For the text-containing cell, return its midpoint in [X, Y] coordinate format. 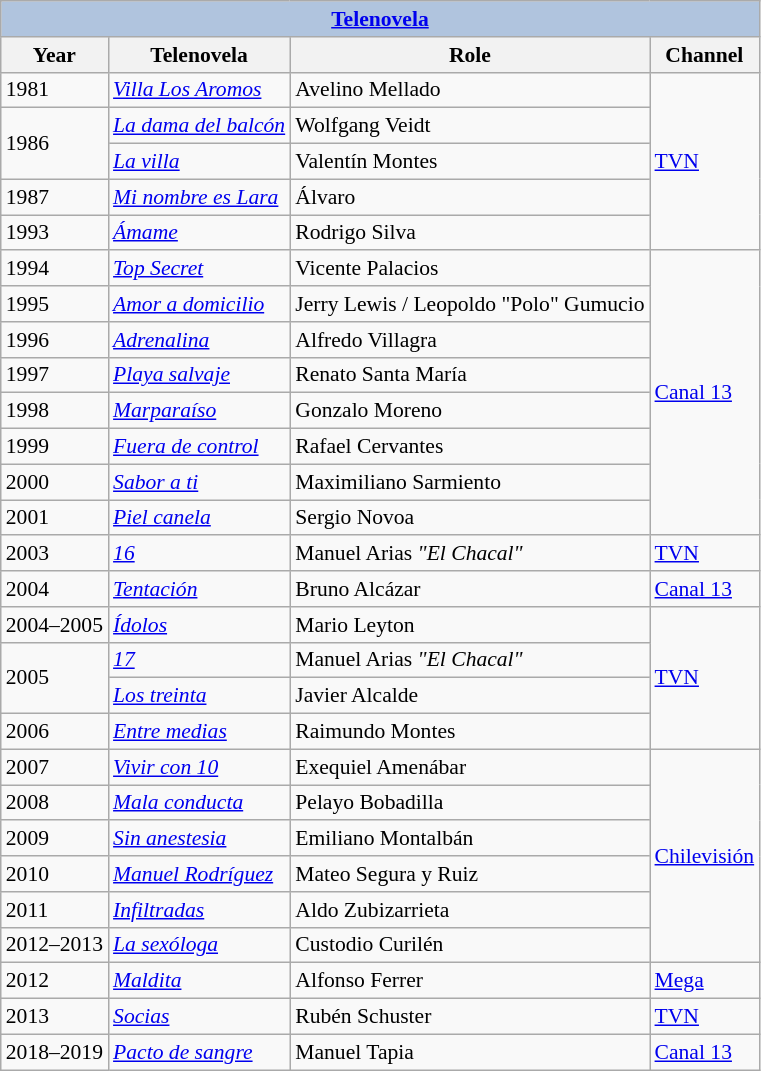
Maldita [199, 981]
La sexóloga [199, 945]
2012 [54, 981]
Renato Santa María [470, 375]
2018–2019 [54, 1052]
2004 [54, 589]
Entre medias [199, 732]
Raimundo Montes [470, 732]
Pelayo Bobadilla [470, 803]
Manuel Tapia [470, 1052]
1997 [54, 375]
1998 [54, 411]
Chilevisión [705, 856]
1987 [54, 197]
2006 [54, 732]
Rubén Schuster [470, 1017]
16 [199, 554]
2003 [54, 554]
Top Secret [199, 269]
Infiltradas [199, 910]
Mi nombre es Lara [199, 197]
Emiliano Montalbán [470, 839]
Ámame [199, 233]
2000 [54, 482]
Vicente Palacios [470, 269]
2004–2005 [54, 625]
Sin anestesia [199, 839]
Jerry Lewis / Leopoldo "Polo" Gumucio [470, 304]
2008 [54, 803]
Avelino Mellado [470, 90]
Vivir con 10 [199, 767]
2013 [54, 1017]
Alfonso Ferrer [470, 981]
Ídolos [199, 625]
Valentín Montes [470, 162]
Mario Leyton [470, 625]
1981 [54, 90]
Bruno Alcázar [470, 589]
Custodio Curilén [470, 945]
Sergio Novoa [470, 518]
Piel canela [199, 518]
Adrenalina [199, 340]
Marparaíso [199, 411]
1994 [54, 269]
Maximiliano Sarmiento [470, 482]
La dama del balcón [199, 126]
1995 [54, 304]
Aldo Zubizarrieta [470, 910]
Wolfgang Veidt [470, 126]
Amor a domicilio [199, 304]
1996 [54, 340]
Javier Alcalde [470, 696]
Alfredo Villagra [470, 340]
Los treinta [199, 696]
Rodrigo Silva [470, 233]
1986 [54, 144]
17 [199, 660]
Year [54, 55]
2005 [54, 678]
2011 [54, 910]
Gonzalo Moreno [470, 411]
1993 [54, 233]
2009 [54, 839]
2007 [54, 767]
Role [470, 55]
Tentación [199, 589]
Mala conducta [199, 803]
Sabor a ti [199, 482]
La villa [199, 162]
2001 [54, 518]
1999 [54, 447]
Rafael Cervantes [470, 447]
Playa salvaje [199, 375]
Álvaro [470, 197]
Villa Los Aromos [199, 90]
Exequiel Amenábar [470, 767]
2012–2013 [54, 945]
Socias [199, 1017]
Mega [705, 981]
Manuel Rodríguez [199, 874]
Fuera de control [199, 447]
Pacto de sangre [199, 1052]
Channel [705, 55]
Mateo Segura y Ruiz [470, 874]
2010 [54, 874]
